Find where the given text appears and provide that cell's center as [X, Y] coordinate. 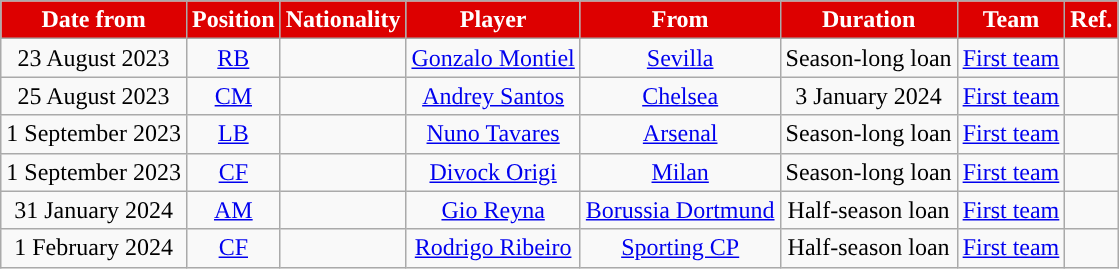
1 February 2024 [94, 248]
Rodrigo Ribeiro [493, 248]
From [680, 20]
Chelsea [680, 96]
Date from [94, 20]
Duration [868, 20]
Team [1011, 20]
Gonzalo Montiel [493, 58]
AM [233, 210]
Milan [680, 172]
23 August 2023 [94, 58]
Sporting CP [680, 248]
31 January 2024 [94, 210]
Sevilla [680, 58]
LB [233, 134]
RB [233, 58]
Nuno Tavares [493, 134]
Position [233, 20]
Divock Origi [493, 172]
3 January 2024 [868, 96]
Ref. [1092, 20]
25 August 2023 [94, 96]
Player [493, 20]
Gio Reyna [493, 210]
Arsenal [680, 134]
Andrey Santos [493, 96]
Borussia Dortmund [680, 210]
Nationality [343, 20]
CM [233, 96]
